Scan for the cell matching the given text and deliver its [x, y] coordinate at center. 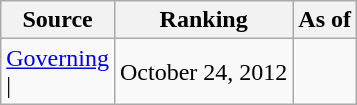
Ranking [203, 20]
October 24, 2012 [203, 72]
As of [325, 20]
Governing| [58, 72]
Source [58, 20]
